Determine the (x, y) coordinate at the center of the cell enclosing the given text.  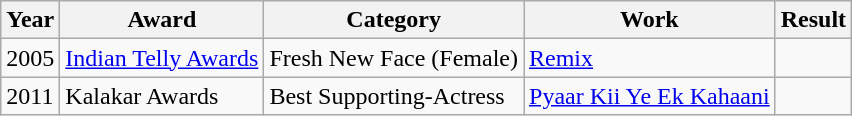
Best Supporting-Actress (394, 96)
Category (394, 20)
Pyaar Kii Ye Ek Kahaani (650, 96)
Result (813, 20)
2011 (30, 96)
Indian Telly Awards (162, 58)
Year (30, 20)
Work (650, 20)
Award (162, 20)
2005 (30, 58)
Fresh New Face (Female) (394, 58)
Kalakar Awards (162, 96)
Remix (650, 58)
